Output the (x, y) coordinate of the center of the cell containing the given text.  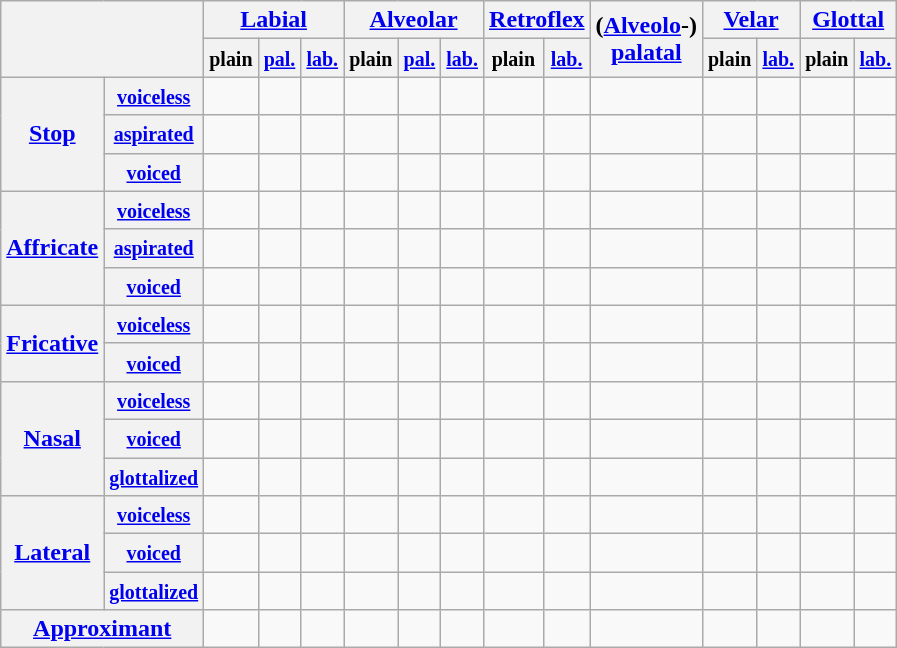
Labial (274, 20)
(Alveolo-)palatal (646, 39)
Fricative (52, 343)
Velar (750, 20)
Nasal (52, 438)
Lateral (52, 553)
Stop (52, 134)
Approximant (102, 629)
Glottal (848, 20)
Alveolar (414, 20)
Retroflex (538, 20)
Affricate (52, 248)
